Identify which cell holds the provided text, then report its [X, Y] central coordinate. 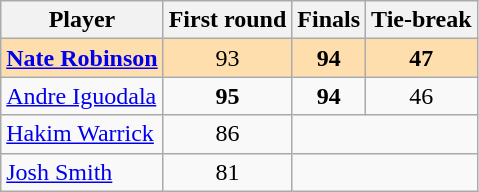
93 [228, 58]
95 [228, 96]
47 [422, 58]
81 [228, 172]
86 [228, 134]
Nate Robinson [82, 58]
First round [228, 20]
Hakim Warrick [82, 134]
46 [422, 96]
Tie-break [422, 20]
Finals [329, 20]
Player [82, 20]
Josh Smith [82, 172]
Andre Iguodala [82, 96]
